Detect which cell encompasses the target text, then output its [X, Y] center coordinate. 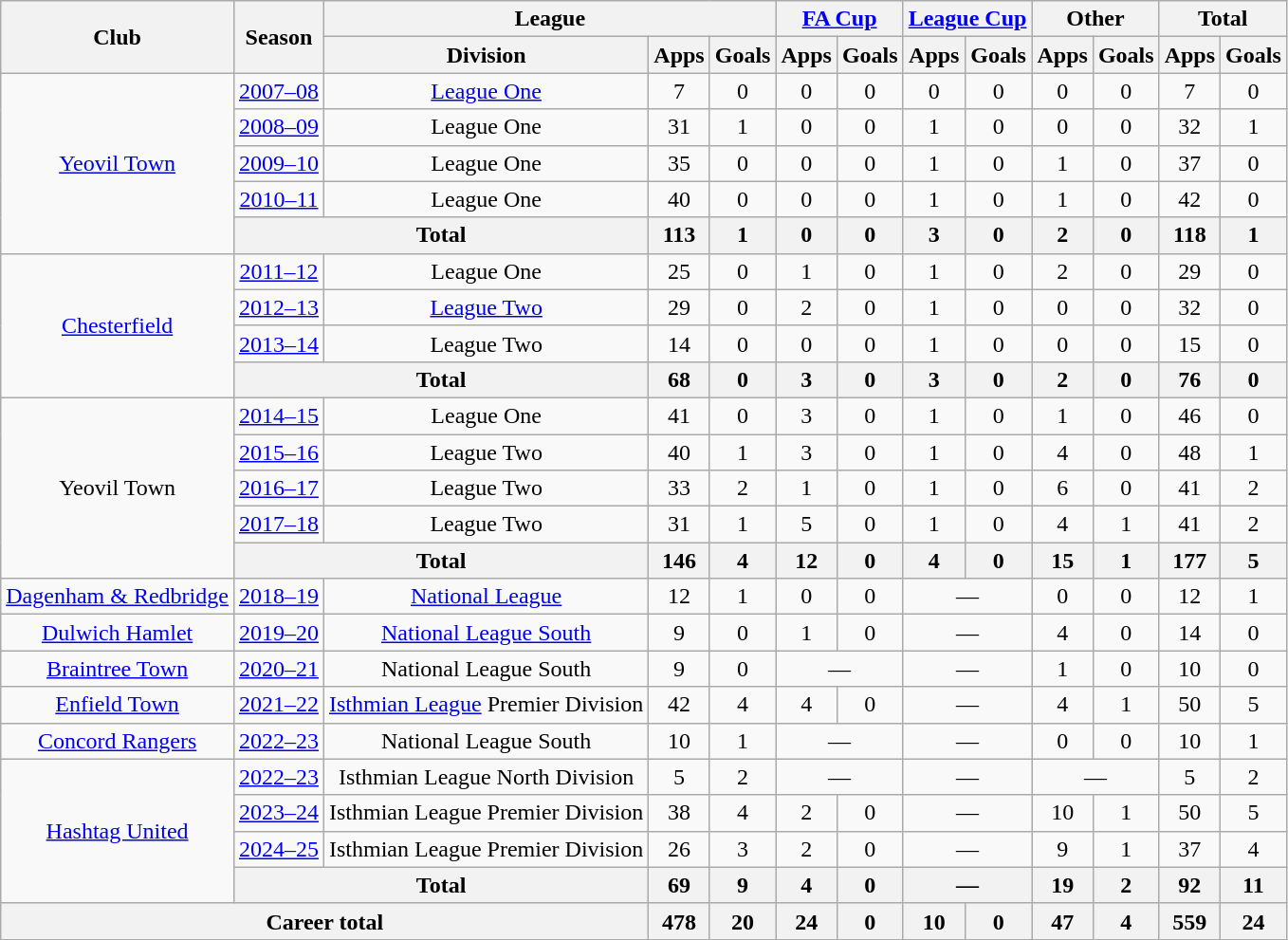
2019–20 [279, 633]
2024–25 [279, 849]
Dagenham & Redbridge [118, 597]
2014–15 [279, 415]
146 [679, 561]
47 [1062, 921]
Division [486, 55]
2012–13 [279, 307]
Enfield Town [118, 705]
2023–24 [279, 813]
113 [679, 235]
League Cup [967, 19]
2017–18 [279, 525]
League [550, 19]
2008–09 [279, 127]
2011–12 [279, 271]
Isthmian League North Division [486, 777]
2020–21 [279, 669]
33 [679, 488]
2009–10 [279, 163]
26 [679, 849]
20 [743, 921]
92 [1189, 885]
2018–19 [279, 597]
35 [679, 163]
559 [1189, 921]
25 [679, 271]
478 [679, 921]
48 [1189, 452]
Club [118, 37]
Season [279, 37]
Career total [324, 921]
2016–17 [279, 488]
Hashtag United [118, 831]
2010–11 [279, 199]
Other [1095, 19]
46 [1189, 415]
11 [1254, 885]
2015–16 [279, 452]
69 [679, 885]
2021–22 [279, 705]
National League [486, 597]
19 [1062, 885]
118 [1189, 235]
Chesterfield [118, 325]
76 [1189, 379]
6 [1062, 488]
2007–08 [279, 91]
2013–14 [279, 343]
38 [679, 813]
Braintree Town [118, 669]
Concord Rangers [118, 741]
Dulwich Hamlet [118, 633]
68 [679, 379]
177 [1189, 561]
FA Cup [839, 19]
